Capture the cell that displays the provided text and extract its (x, y) central coordinate. 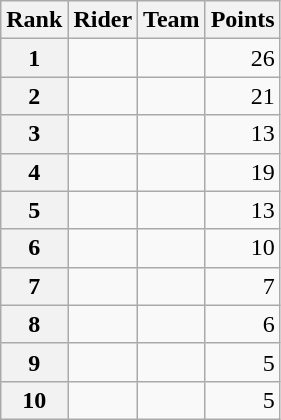
Rank (34, 20)
21 (242, 96)
Rider (103, 20)
Team (172, 20)
8 (34, 324)
3 (34, 134)
19 (242, 172)
4 (34, 172)
Points (242, 20)
26 (242, 58)
2 (34, 96)
1 (34, 58)
9 (34, 362)
